Output the (X, Y) coordinate of the center of the cell containing the given text.  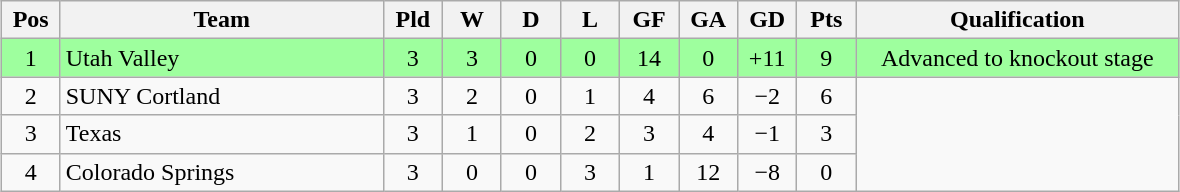
D (530, 20)
Utah Valley (222, 58)
Team (222, 20)
−2 (768, 96)
Pld (412, 20)
GA (708, 20)
L (590, 20)
−8 (768, 172)
−1 (768, 134)
SUNY Cortland (222, 96)
9 (826, 58)
Colorado Springs (222, 172)
W (472, 20)
14 (650, 58)
12 (708, 172)
Qualification (1018, 20)
Texas (222, 134)
Pos (30, 20)
GD (768, 20)
Pts (826, 20)
GF (650, 20)
+11 (768, 58)
Advanced to knockout stage (1018, 58)
